Identify which cell holds the provided text, then report its [X, Y] central coordinate. 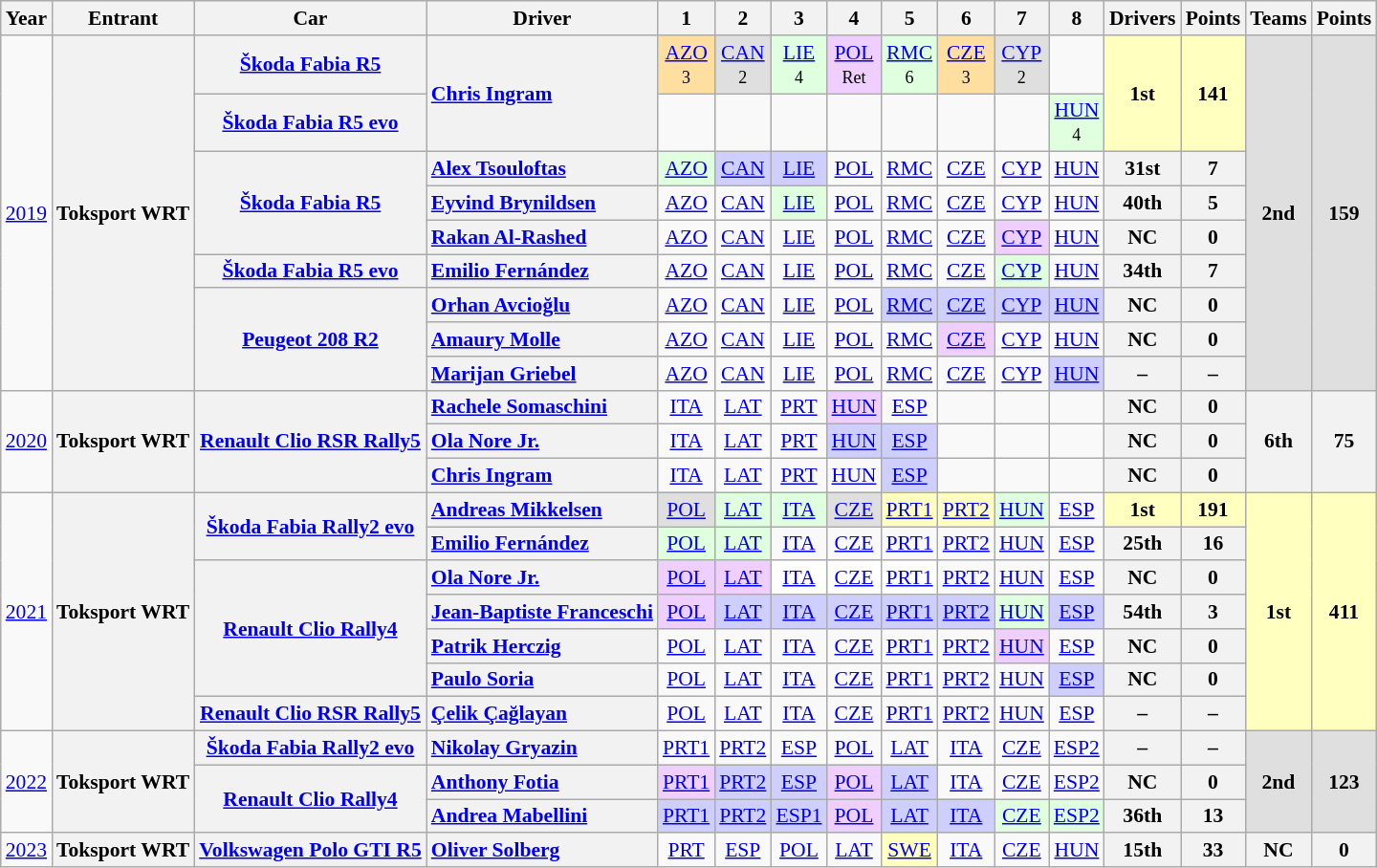
34th [1143, 271]
2020 [27, 442]
POLRet [855, 65]
33 [1213, 851]
8 [1077, 18]
Year [27, 18]
75 [1344, 442]
Orhan Avcioğlu [542, 306]
HUN4 [1077, 122]
CAN2 [742, 65]
Peugeot 208 R2 [310, 340]
Rachele Somaschini [542, 407]
Oliver Solberg [542, 851]
Jean-Baptiste Franceschi [542, 612]
411 [1344, 612]
ESP1 [798, 816]
Nikolay Gryazin [542, 749]
2021 [27, 612]
2022 [27, 782]
40th [1143, 204]
191 [1213, 510]
54th [1143, 612]
Driver [542, 18]
16 [1213, 544]
Car [310, 18]
Alex Tsouloftas [542, 169]
Rakan Al-Rashed [542, 237]
123 [1344, 782]
Volkswagen Polo GTI R5 [310, 851]
31st [1143, 169]
141 [1213, 94]
2023 [27, 851]
36th [1143, 816]
2019 [27, 213]
Teams [1278, 18]
25th [1143, 544]
15th [1143, 851]
CYP2 [1021, 65]
SWE [908, 851]
Anthony Fotia [542, 782]
RMC6 [908, 65]
Marijan Griebel [542, 374]
Patrik Herczig [542, 646]
6th [1278, 442]
1 [687, 18]
Eyvind Brynildsen [542, 204]
13 [1213, 816]
2 [742, 18]
Paulo Soria [542, 680]
Amaury Molle [542, 339]
Andreas Mikkelsen [542, 510]
Drivers [1143, 18]
Entrant [122, 18]
CZE3 [966, 65]
159 [1344, 213]
4 [855, 18]
Çelik Çağlayan [542, 714]
LIE4 [798, 65]
AZO3 [687, 65]
Andrea Mabellini [542, 816]
6 [966, 18]
